From the cell containing the given text, extract its center point as (X, Y) coordinate. 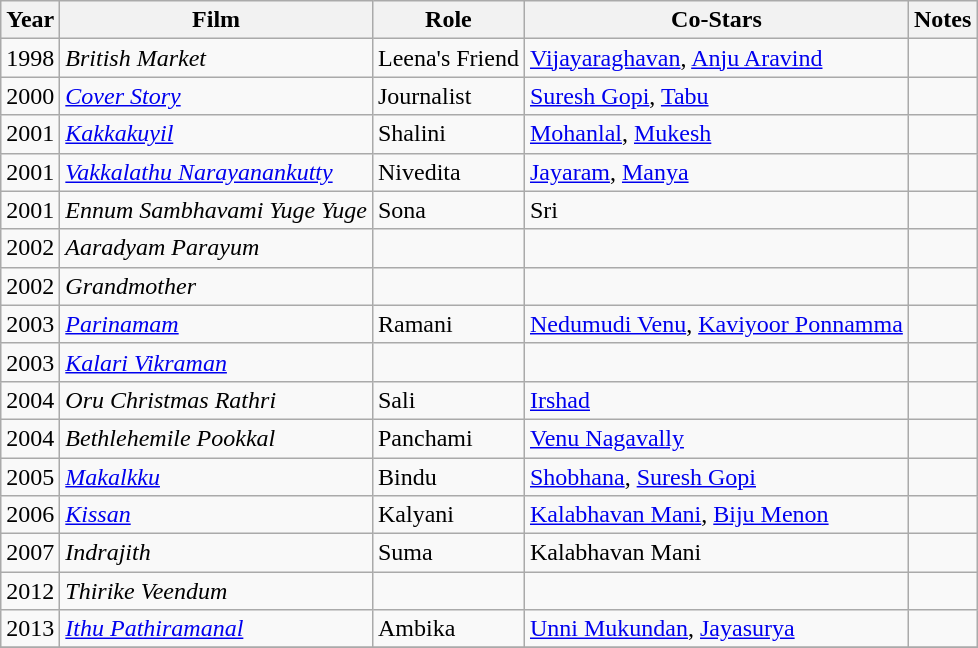
Vijayaraghavan, Anju Aravind (716, 58)
Sri (716, 210)
Parinamam (216, 324)
Film (216, 20)
Sona (448, 210)
Jayaram, Manya (716, 172)
Ennum Sambhavami Yuge Yuge (216, 210)
2012 (30, 591)
Ramani (448, 324)
Sali (448, 400)
Grandmother (216, 286)
Suma (448, 553)
Indrajith (216, 553)
Thirike Veendum (216, 591)
Cover Story (216, 96)
Year (30, 20)
Kissan (216, 515)
Journalist (448, 96)
Co-Stars (716, 20)
Kakkakuyil (216, 134)
Bethlehemile Pookkal (216, 438)
Kalabhavan Mani, Biju Menon (716, 515)
Vakkalathu Narayanankutty (216, 172)
2013 (30, 629)
Kalari Vikraman (216, 362)
Kalabhavan Mani (716, 553)
Unni Mukundan, Jayasurya (716, 629)
2005 (30, 477)
Ithu Pathiramanal (216, 629)
Bindu (448, 477)
Suresh Gopi, Tabu (716, 96)
British Market (216, 58)
Kalyani (448, 515)
Venu Nagavally (716, 438)
Aaradyam Parayum (216, 248)
1998 (30, 58)
2006 (30, 515)
Nivedita (448, 172)
Notes (942, 20)
2007 (30, 553)
Shalini (448, 134)
Oru Christmas Rathri (216, 400)
Shobhana, Suresh Gopi (716, 477)
Leena's Friend (448, 58)
Nedumudi Venu, Kaviyoor Ponnamma (716, 324)
Panchami (448, 438)
Irshad (716, 400)
2000 (30, 96)
Makalkku (216, 477)
Mohanlal, Mukesh (716, 134)
Ambika (448, 629)
Role (448, 20)
